For the text-containing cell, return its midpoint in (X, Y) coordinate format. 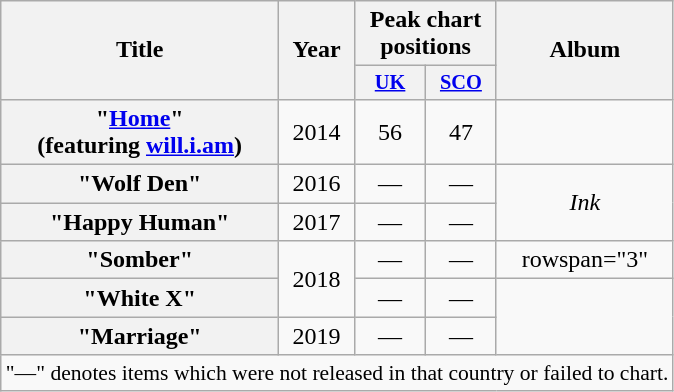
"Happy Human" (140, 222)
"Wolf Den" (140, 184)
2017 (317, 222)
56 (390, 132)
"Home"(featuring will.i.am) (140, 132)
"Marriage" (140, 336)
SCO (460, 83)
Year (317, 50)
Peak chart positions (426, 34)
rowspan="3" (584, 260)
"White X" (140, 298)
2014 (317, 132)
2019 (317, 336)
"—" denotes items which were not released in that country or failed to chart. (338, 373)
Title (140, 50)
"Somber" (140, 260)
2016 (317, 184)
47 (460, 132)
2018 (317, 279)
Ink (584, 203)
UK (390, 83)
Album (584, 50)
